Scan for the cell matching the given text and deliver its [x, y] coordinate at center. 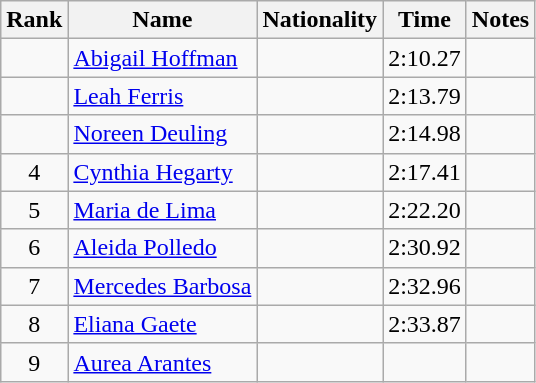
2:32.96 [425, 286]
4 [34, 172]
6 [34, 248]
Leah Ferris [162, 96]
Aurea Arantes [162, 362]
Aleida Polledo [162, 248]
Abigail Hoffman [162, 58]
2:33.87 [425, 324]
2:30.92 [425, 248]
Name [162, 20]
5 [34, 210]
2:14.98 [425, 134]
9 [34, 362]
2:17.41 [425, 172]
Time [425, 20]
Notes [500, 20]
2:22.20 [425, 210]
2:13.79 [425, 96]
Noreen Deuling [162, 134]
7 [34, 286]
Mercedes Barbosa [162, 286]
2:10.27 [425, 58]
Cynthia Hegarty [162, 172]
Maria de Lima [162, 210]
Nationality [320, 20]
Rank [34, 20]
8 [34, 324]
Eliana Gaete [162, 324]
